From the cell containing the given text, extract its center point as (X, Y) coordinate. 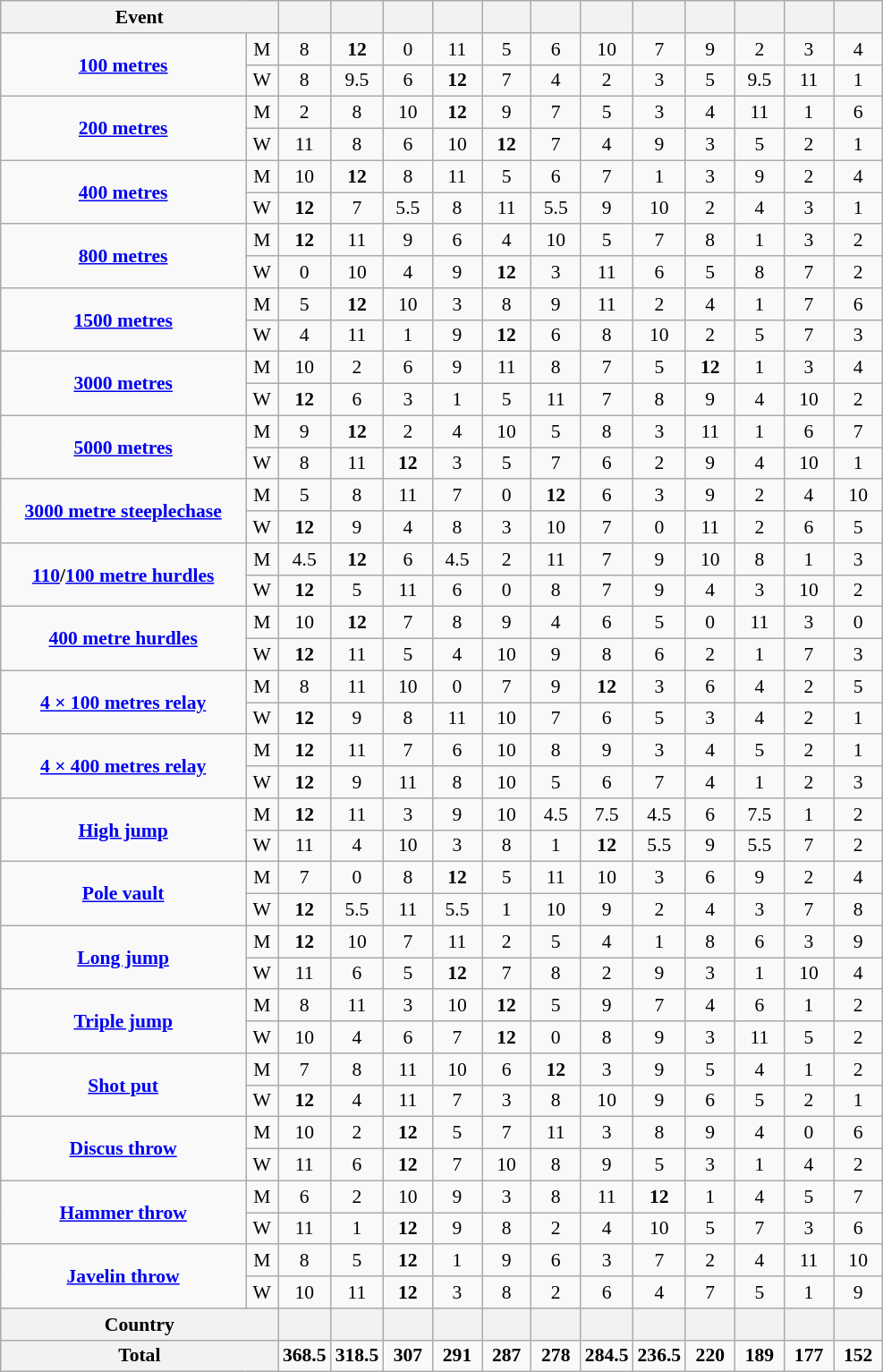
307 (408, 1356)
100 metres (123, 64)
1500 metres (123, 320)
3000 metre steeplechase (123, 512)
3000 metres (123, 383)
318.5 (358, 1356)
Event (140, 17)
4 × 100 metres relay (123, 702)
400 metres (123, 192)
5000 metres (123, 447)
Country (140, 1325)
4 × 400 metres relay (123, 766)
High jump (123, 831)
Pole vault (123, 893)
189 (759, 1356)
284.5 (607, 1356)
400 metre hurdles (123, 639)
Hammer throw (123, 1212)
291 (456, 1356)
Total (140, 1356)
152 (859, 1356)
200 metres (123, 129)
110/100 metre hurdles (123, 575)
Javelin throw (123, 1276)
177 (809, 1356)
Triple jump (123, 1022)
Long jump (123, 958)
368.5 (304, 1356)
800 metres (123, 256)
220 (710, 1356)
Discus throw (123, 1149)
287 (506, 1356)
236.5 (660, 1356)
Shot put (123, 1085)
278 (556, 1356)
